Locate the cell with the specified text and output its [X, Y] center coordinate. 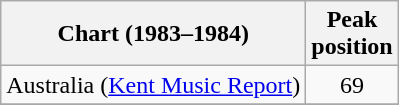
69 [352, 85]
Peakposition [352, 34]
Chart (1983–1984) [154, 34]
Australia (Kent Music Report) [154, 85]
